Determine the (x, y) coordinate at the center of the cell enclosing the given text.  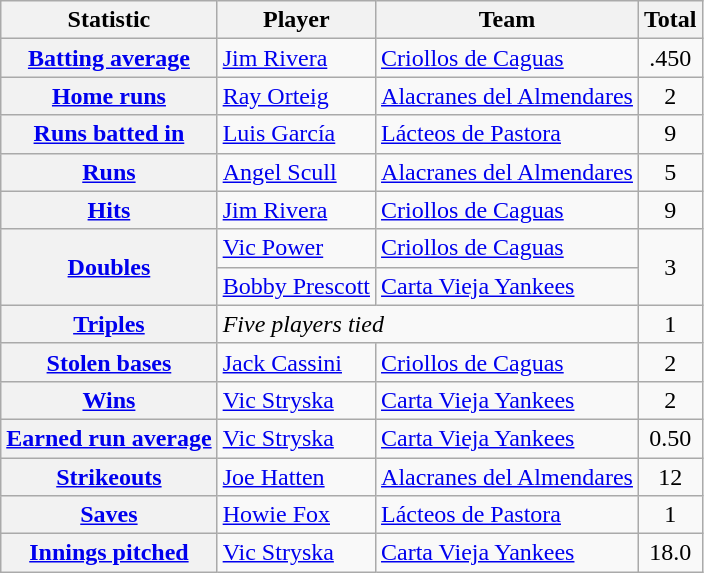
Statistic (109, 20)
Team (508, 20)
Jack Cassini (296, 362)
5 (670, 172)
12 (670, 477)
3 (670, 267)
Hits (109, 210)
Wins (109, 400)
Howie Fox (296, 515)
Doubles (109, 267)
Saves (109, 515)
Joe Hatten (296, 477)
Innings pitched (109, 553)
.450 (670, 58)
Runs batted in (109, 134)
Stolen bases (109, 362)
Earned run average (109, 438)
Triples (109, 324)
Strikeouts (109, 477)
Home runs (109, 96)
Five players tied (428, 324)
Luis García (296, 134)
Bobby Prescott (296, 286)
Ray Orteig (296, 96)
Total (670, 20)
Angel Scull (296, 172)
Vic Power (296, 248)
Runs (109, 172)
Player (296, 20)
18.0 (670, 553)
Batting average (109, 58)
0.50 (670, 438)
